Pinpoint the cell where the given text exists, returning its [X, Y] midpoint coordinate. 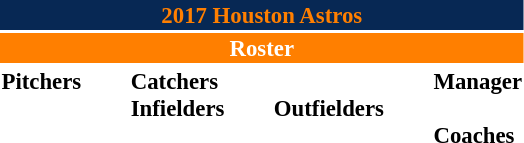
Roster [262, 48]
2017 Houston Astros [262, 15]
